Pinpoint the cell where the given text exists, returning its [x, y] midpoint coordinate. 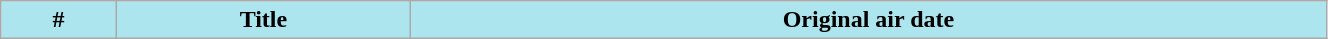
# [59, 20]
Title [263, 20]
Original air date [868, 20]
